Capture the cell that displays the provided text and extract its [X, Y] central coordinate. 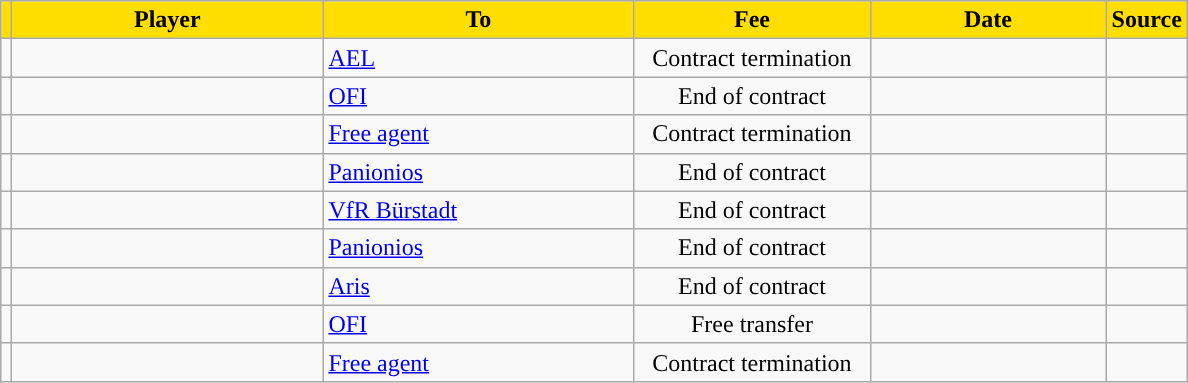
Source [1146, 20]
To [478, 20]
Player [168, 20]
Free transfer [752, 324]
Aris [478, 286]
Fee [752, 20]
AEL [478, 58]
Date [988, 20]
VfR Bürstadt [478, 210]
